Scan for the cell matching the given text and deliver its [x, y] coordinate at center. 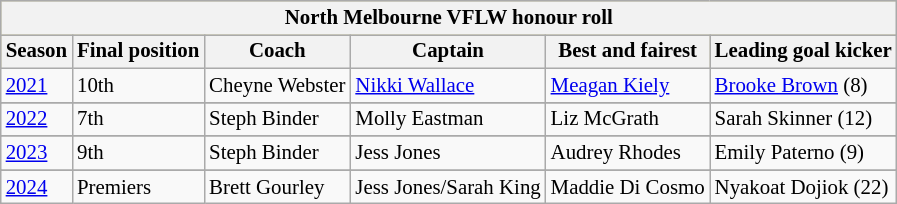
Final position [138, 52]
Season [36, 52]
Sarah Skinner (12) [804, 119]
Liz McGrath [628, 119]
Nikki Wallace [448, 85]
Maddie Di Cosmo [628, 187]
North Melbourne VFLW honour roll [449, 18]
Leading goal kicker [804, 52]
Premiers [138, 187]
Nyakoat Dojiok (22) [804, 187]
10th [138, 85]
7th [138, 119]
2024 [36, 187]
Cheyne Webster [277, 85]
Jess Jones [448, 153]
Jess Jones/Sarah King [448, 187]
Emily Paterno (9) [804, 153]
2021 [36, 85]
2022 [36, 119]
Captain [448, 52]
Coach [277, 52]
2023 [36, 153]
9th [138, 153]
Brett Gourley [277, 187]
Brooke Brown (8) [804, 85]
Meagan Kiely [628, 85]
Best and fairest [628, 52]
Audrey Rhodes [628, 153]
Molly Eastman [448, 119]
